Return the (x, y) coordinate for the center point of the cell that contains the specified text.  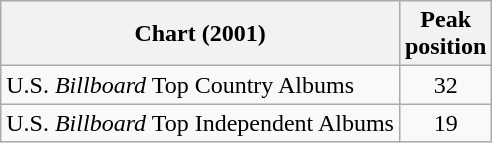
U.S. Billboard Top Independent Albums (200, 123)
32 (445, 85)
19 (445, 123)
U.S. Billboard Top Country Albums (200, 85)
Chart (2001) (200, 34)
Peakposition (445, 34)
